Extract the (x, y) coordinate from the center of the cell holding the provided text.  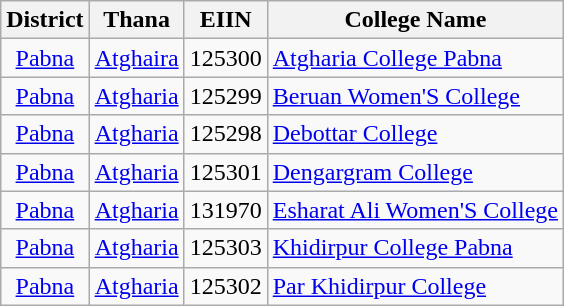
Esharat Ali Women'S College (415, 210)
Debottar College (415, 134)
EIIN (226, 20)
Beruan Women'S College (415, 96)
131970 (226, 210)
Atghaira (136, 58)
Atgharia College Pabna (415, 58)
125301 (226, 172)
125302 (226, 286)
125300 (226, 58)
Khidirpur College Pabna (415, 248)
125298 (226, 134)
125303 (226, 248)
Par Khidirpur College (415, 286)
Dengargram College (415, 172)
College Name (415, 20)
125299 (226, 96)
District (45, 20)
Thana (136, 20)
